Extract the [x, y] coordinate from the center of the cell holding the provided text.  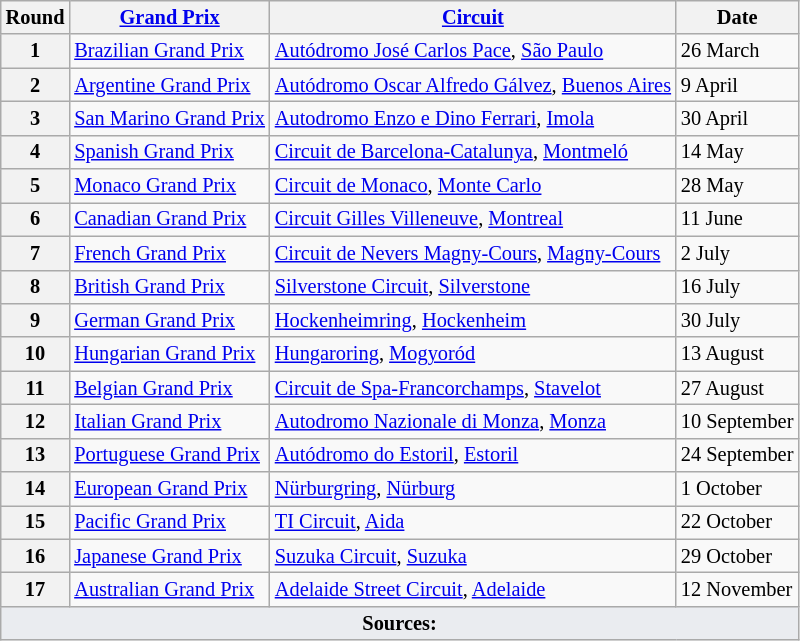
30 July [737, 320]
Date [737, 17]
4 [36, 152]
Circuit Gilles Villeneuve, Montreal [473, 219]
12 November [737, 589]
British Grand Prix [170, 287]
Circuit de Nevers Magny-Cours, Magny-Cours [473, 253]
16 July [737, 287]
Japanese Grand Prix [170, 556]
Hungaroring, Mogyoród [473, 354]
10 [36, 354]
Autódromo do Estoril, Estoril [473, 455]
Circuit de Monaco, Monte Carlo [473, 186]
16 [36, 556]
10 September [737, 421]
Autodromo Enzo e Dino Ferrari, Imola [473, 118]
Spanish Grand Prix [170, 152]
22 October [737, 522]
11 June [737, 219]
13 August [737, 354]
Hockenheimring, Hockenheim [473, 320]
8 [36, 287]
Italian Grand Prix [170, 421]
30 April [737, 118]
7 [36, 253]
13 [36, 455]
Circuit [473, 17]
Autódromo José Carlos Pace, São Paulo [473, 51]
9 April [737, 85]
Grand Prix [170, 17]
Suzuka Circuit, Suzuka [473, 556]
Pacific Grand Prix [170, 522]
17 [36, 589]
5 [36, 186]
Adelaide Street Circuit, Adelaide [473, 589]
11 [36, 388]
TI Circuit, Aida [473, 522]
Brazilian Grand Prix [170, 51]
26 March [737, 51]
15 [36, 522]
9 [36, 320]
14 [36, 489]
Hungarian Grand Prix [170, 354]
Silverstone Circuit, Silverstone [473, 287]
1 October [737, 489]
Circuit de Spa-Francorchamps, Stavelot [473, 388]
14 May [737, 152]
28 May [737, 186]
24 September [737, 455]
Sources: [400, 623]
Autódromo Oscar Alfredo Gálvez, Buenos Aires [473, 85]
27 August [737, 388]
European Grand Prix [170, 489]
12 [36, 421]
Belgian Grand Prix [170, 388]
Round [36, 17]
1 [36, 51]
Portuguese Grand Prix [170, 455]
3 [36, 118]
2 [36, 85]
San Marino Grand Prix [170, 118]
6 [36, 219]
Autodromo Nazionale di Monza, Monza [473, 421]
Canadian Grand Prix [170, 219]
Argentine Grand Prix [170, 85]
2 July [737, 253]
Australian Grand Prix [170, 589]
29 October [737, 556]
French Grand Prix [170, 253]
Nürburgring, Nürburg [473, 489]
Monaco Grand Prix [170, 186]
Circuit de Barcelona-Catalunya, Montmeló [473, 152]
German Grand Prix [170, 320]
